Locate the cell with the specified text and output its (X, Y) center coordinate. 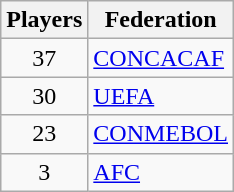
23 (44, 134)
3 (44, 172)
UEFA (161, 96)
Federation (161, 20)
AFC (161, 172)
CONCACAF (161, 58)
37 (44, 58)
CONMEBOL (161, 134)
30 (44, 96)
Players (44, 20)
